Capture the cell that displays the provided text and extract its [x, y] central coordinate. 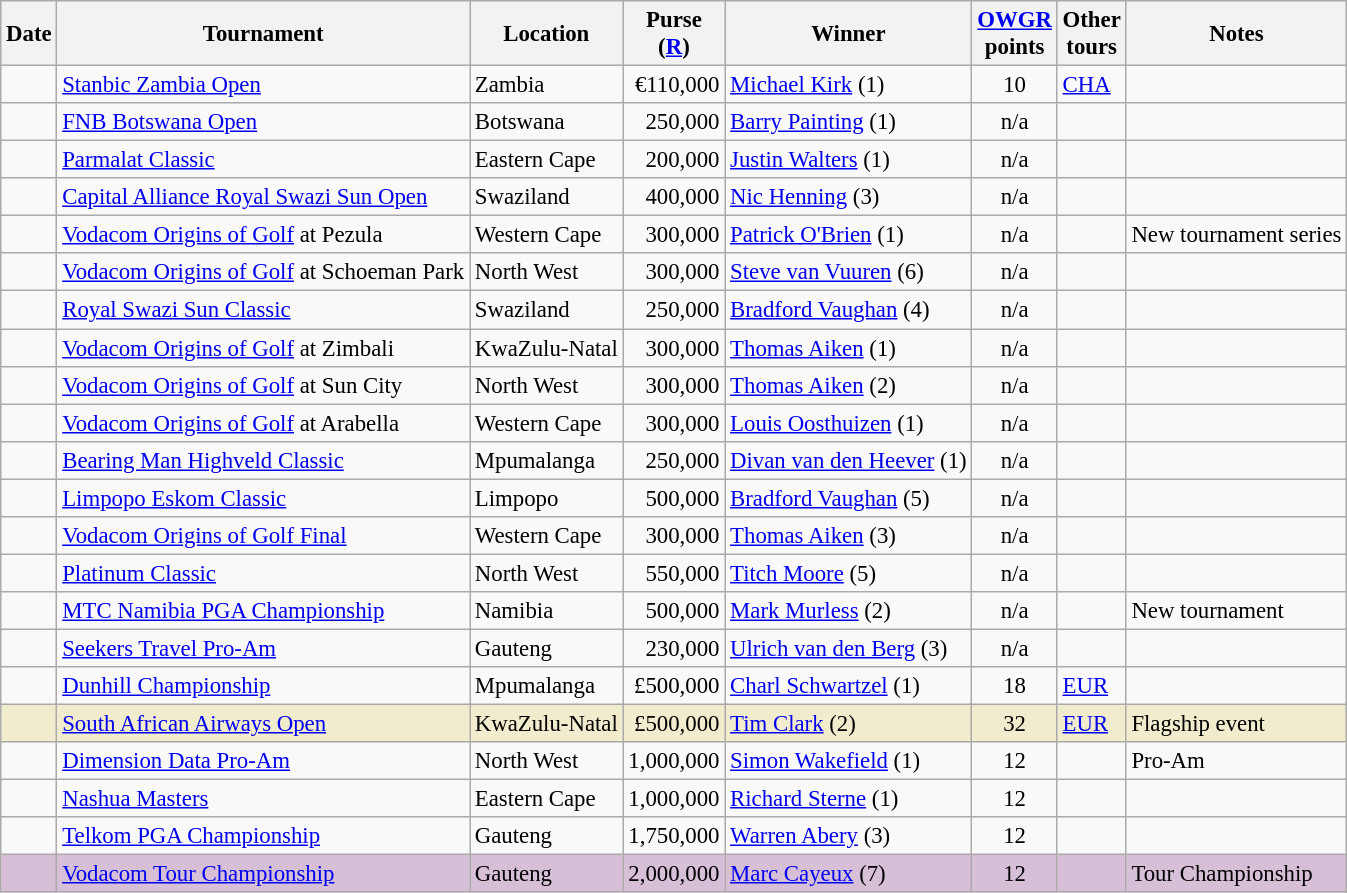
Nic Henning (3) [848, 197]
Flagship event [1236, 724]
Simon Wakefield (1) [848, 761]
Vodacom Tour Championship [264, 874]
Purse(R) [674, 34]
Thomas Aiken (2) [848, 385]
Nashua Masters [264, 799]
Thomas Aiken (3) [848, 536]
Namibia [547, 611]
Vodacom Origins of Golf at Sun City [264, 385]
Capital Alliance Royal Swazi Sun Open [264, 197]
230,000 [674, 648]
Mark Murless (2) [848, 611]
Bearing Man Highveld Classic [264, 460]
Tim Clark (2) [848, 724]
New tournament series [1236, 235]
10 [1014, 85]
Ulrich van den Berg (3) [848, 648]
€110,000 [674, 85]
400,000 [674, 197]
Dimension Data Pro-Am [264, 761]
Vodacom Origins of Golf at Zimbali [264, 348]
Tournament [264, 34]
Pro-Am [1236, 761]
FNB Botswana Open [264, 122]
Barry Painting (1) [848, 122]
Vodacom Origins of Golf at Arabella [264, 423]
MTC Namibia PGA Championship [264, 611]
Thomas Aiken (1) [848, 348]
Richard Sterne (1) [848, 799]
Stanbic Zambia Open [264, 85]
Louis Oosthuizen (1) [848, 423]
Tour Championship [1236, 874]
Dunhill Championship [264, 686]
Warren Abery (3) [848, 836]
Marc Cayeux (7) [848, 874]
Date [29, 34]
Bradford Vaughan (5) [848, 498]
550,000 [674, 573]
Vodacom Origins of Golf at Schoeman Park [264, 273]
Steve van Vuuren (6) [848, 273]
Botswana [547, 122]
1,750,000 [674, 836]
Seekers Travel Pro-Am [264, 648]
Limpopo Eskom Classic [264, 498]
200,000 [674, 160]
Vodacom Origins of Golf Final [264, 536]
Royal Swazi Sun Classic [264, 310]
Titch Moore (5) [848, 573]
OWGRpoints [1014, 34]
Limpopo [547, 498]
Patrick O'Brien (1) [848, 235]
South African Airways Open [264, 724]
Charl Schwartzel (1) [848, 686]
Vodacom Origins of Golf at Pezula [264, 235]
Telkom PGA Championship [264, 836]
32 [1014, 724]
Divan van den Heever (1) [848, 460]
Location [547, 34]
2,000,000 [674, 874]
Michael Kirk (1) [848, 85]
Platinum Classic [264, 573]
18 [1014, 686]
Notes [1236, 34]
Bradford Vaughan (4) [848, 310]
Othertours [1092, 34]
CHA [1092, 85]
Justin Walters (1) [848, 160]
New tournament [1236, 611]
Zambia [547, 85]
Parmalat Classic [264, 160]
Winner [848, 34]
